Pinpoint the cell where the given text exists, returning its (x, y) midpoint coordinate. 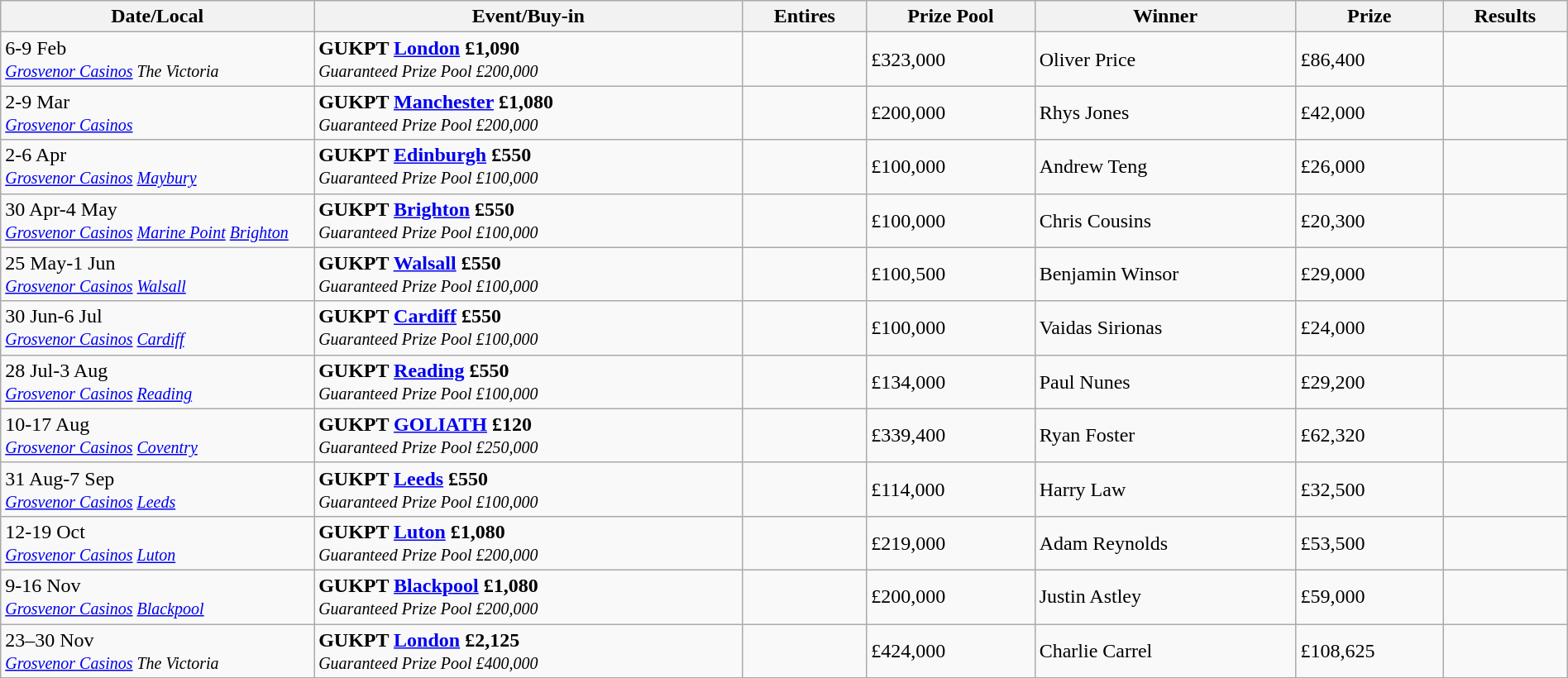
GUKPT Leeds £550Guaranteed Prize Pool £100,000 (528, 489)
Prize Pool (951, 17)
£108,625 (1370, 650)
10-17 AugGrosvenor Casinos Coventry (157, 435)
GUKPT Reading £550Guaranteed Prize Pool £100,000 (528, 382)
Chris Cousins (1165, 220)
£29,000 (1370, 275)
£134,000 (951, 382)
£42,000 (1370, 112)
Winner (1165, 17)
GUKPT London £2,125Guaranteed Prize Pool £400,000 (528, 650)
Results (1505, 17)
GUKPT Brighton £550Guaranteed Prize Pool £100,000 (528, 220)
31 Aug-7 SepGrosvenor Casinos Leeds (157, 489)
£24,000 (1370, 327)
23–30 NovGrosvenor Casinos The Victoria (157, 650)
25 May-1 JunGrosvenor Casinos Walsall (157, 275)
Date/Local (157, 17)
£339,400 (951, 435)
£26,000 (1370, 167)
Oliver Price (1165, 60)
£29,200 (1370, 382)
Benjamin Winsor (1165, 275)
Prize (1370, 17)
Justin Astley (1165, 597)
Entires (805, 17)
2-6 AprGrosvenor Casinos Maybury (157, 167)
£100,500 (951, 275)
28 Jul-3 AugGrosvenor Casinos Reading (157, 382)
9-16 NovGrosvenor Casinos Blackpool (157, 597)
£219,000 (951, 542)
6-9 FebGrosvenor Casinos The Victoria (157, 60)
GUKPT Blackpool £1,080Guaranteed Prize Pool £200,000 (528, 597)
Vaidas Sirionas (1165, 327)
GUKPT London £1,090Guaranteed Prize Pool £200,000 (528, 60)
Adam Reynolds (1165, 542)
£323,000 (951, 60)
Harry Law (1165, 489)
12-19 OctGrosvenor Casinos Luton (157, 542)
GUKPT Edinburgh £550Guaranteed Prize Pool £100,000 (528, 167)
Charlie Carrel (1165, 650)
Rhys Jones (1165, 112)
GUKPT Cardiff £550Guaranteed Prize Pool £100,000 (528, 327)
2-9 MarGrosvenor Casinos (157, 112)
Event/Buy-in (528, 17)
Ryan Foster (1165, 435)
GUKPT Luton £1,080Guaranteed Prize Pool £200,000 (528, 542)
30 Apr-4 MayGrosvenor Casinos Marine Point Brighton (157, 220)
Andrew Teng (1165, 167)
Paul Nunes (1165, 382)
£59,000 (1370, 597)
£32,500 (1370, 489)
GUKPT GOLIATH £120Guaranteed Prize Pool £250,000 (528, 435)
£424,000 (951, 650)
£114,000 (951, 489)
30 Jun-6 JulGrosvenor Casinos Cardiff (157, 327)
£53,500 (1370, 542)
£86,400 (1370, 60)
£62,320 (1370, 435)
GUKPT Manchester £1,080Guaranteed Prize Pool £200,000 (528, 112)
GUKPT Walsall £550Guaranteed Prize Pool £100,000 (528, 275)
£20,300 (1370, 220)
